From the cell containing the given text, extract its center point as [x, y] coordinate. 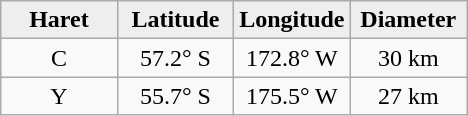
Latitude [175, 20]
Longitude [292, 20]
C [59, 58]
Y [59, 96]
55.7° S [175, 96]
172.8° W [292, 58]
27 km [408, 96]
Diameter [408, 20]
175.5° W [292, 96]
Haret [59, 20]
30 km [408, 58]
57.2° S [175, 58]
